Find where the given text appears and provide that cell's center as (x, y) coordinate. 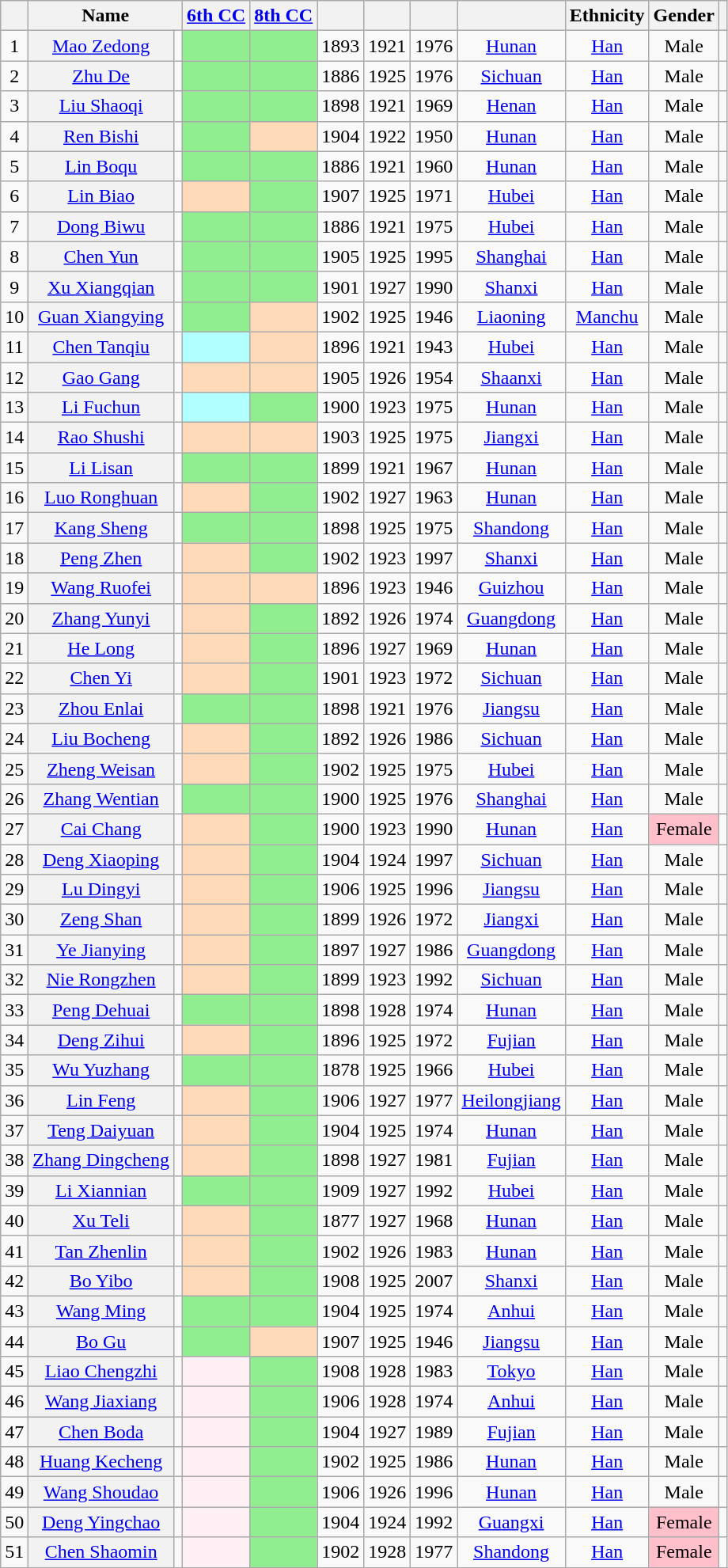
Zheng Weisan (101, 769)
1966 (434, 1070)
23 (14, 708)
Wang Shoudao (101, 1492)
Ye Jianying (101, 950)
45 (14, 1372)
Rao Shushi (101, 438)
34 (14, 1040)
1963 (434, 498)
Henan (511, 106)
1893 (340, 46)
Lin Boqu (101, 166)
16 (14, 498)
Gao Gang (101, 378)
Lin Feng (101, 1100)
Gender (684, 16)
Zhang Dingcheng (101, 1160)
44 (14, 1342)
41 (14, 1251)
15 (14, 468)
28 (14, 859)
18 (14, 558)
1 (14, 46)
21 (14, 648)
Wang Ming (101, 1311)
Guangxi (511, 1522)
Cai Chang (101, 829)
1967 (434, 468)
1943 (434, 347)
47 (14, 1432)
36 (14, 1100)
37 (14, 1130)
50 (14, 1522)
Guan Xiangying (101, 317)
Xu Teli (101, 1221)
17 (14, 528)
Lu Dingyi (101, 890)
1950 (434, 136)
25 (14, 769)
39 (14, 1190)
Deng Zihui (101, 1040)
Shaanxi (511, 378)
6th CC (217, 16)
8 (14, 256)
43 (14, 1311)
Li Xiannian (101, 1190)
Zhou Enlai (101, 708)
Liao Chengzhi (101, 1372)
3 (14, 106)
Huang Kecheng (101, 1462)
Li Fuchun (101, 408)
Kang Sheng (101, 528)
Dong Biwu (101, 226)
Zhu De (101, 76)
6 (14, 196)
8th CC (283, 16)
Ethnicity (607, 16)
1989 (434, 1432)
Luo Ronghuan (101, 498)
Peng Dehuai (101, 1010)
1897 (340, 950)
Wang Ruofei (101, 588)
Peng Zhen (101, 558)
Zhang Wentian (101, 799)
Teng Daiyuan (101, 1130)
1877 (340, 1221)
Zhang Yunyi (101, 618)
Wu Yuzhang (101, 1070)
1981 (434, 1160)
Deng Yingchao (101, 1522)
Wang Jiaxiang (101, 1402)
Li Lisan (101, 468)
Deng Xiaoping (101, 859)
Mao Zedong (101, 46)
He Long (101, 648)
12 (14, 378)
4 (14, 136)
Bo Yibo (101, 1281)
29 (14, 890)
31 (14, 950)
27 (14, 829)
Chen Yun (101, 256)
22 (14, 678)
1922 (388, 136)
7 (14, 226)
33 (14, 1010)
24 (14, 738)
Xu Xiangqian (101, 287)
48 (14, 1462)
Tan Zhenlin (101, 1251)
38 (14, 1160)
Chen Boda (101, 1432)
Guizhou (511, 588)
Tokyo (511, 1372)
1971 (434, 196)
20 (14, 618)
1878 (340, 1070)
Manchu (607, 317)
Bo Gu (101, 1342)
1954 (434, 378)
11 (14, 347)
2 (14, 76)
Ren Bishi (101, 136)
35 (14, 1070)
1903 (340, 438)
Nie Rongzhen (101, 980)
2007 (434, 1281)
19 (14, 588)
Name (106, 16)
32 (14, 980)
46 (14, 1402)
Liu Shaoqi (101, 106)
1968 (434, 1221)
Chen Shaomin (101, 1552)
51 (14, 1552)
49 (14, 1492)
10 (14, 317)
Heilongjiang (511, 1100)
30 (14, 920)
9 (14, 287)
5 (14, 166)
1960 (434, 166)
Lin Biao (101, 196)
1909 (340, 1190)
13 (14, 408)
40 (14, 1221)
Chen Yi (101, 678)
14 (14, 438)
Zeng Shan (101, 920)
26 (14, 799)
Liu Bocheng (101, 738)
1995 (434, 256)
Chen Tanqiu (101, 347)
Liaoning (511, 317)
42 (14, 1281)
